Capture the cell that displays the provided text and extract its [x, y] central coordinate. 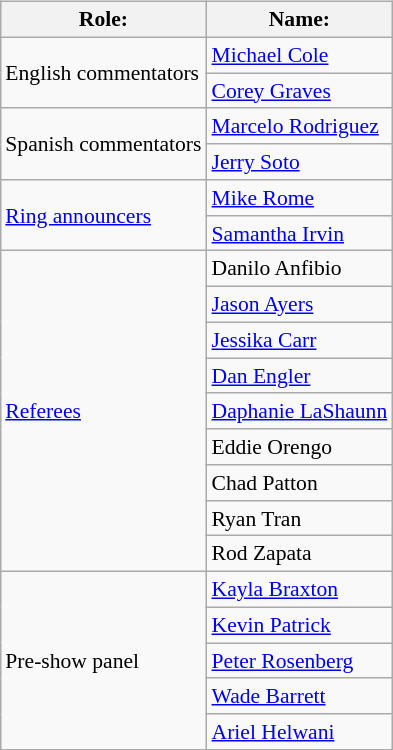
Rod Zapata [299, 554]
Peter Rosenberg [299, 661]
Role: [103, 20]
Danilo Anfibio [299, 269]
Eddie Orengo [299, 447]
Samantha Irvin [299, 233]
Daphanie LaShaunn [299, 411]
Ryan Tran [299, 518]
Jason Ayers [299, 305]
Referees [103, 412]
Chad Patton [299, 483]
Jessika Carr [299, 340]
Spanish commentators [103, 144]
Dan Engler [299, 376]
Ariel Helwani [299, 732]
Mike Rome [299, 198]
Kevin Patrick [299, 625]
Wade Barrett [299, 696]
Kayla Braxton [299, 590]
Jerry Soto [299, 162]
Ring announcers [103, 216]
Name: [299, 20]
Michael Cole [299, 55]
Corey Graves [299, 91]
English commentators [103, 72]
Pre-show panel [103, 661]
Marcelo Rodriguez [299, 126]
